For the text-containing cell, return its midpoint in [x, y] coordinate format. 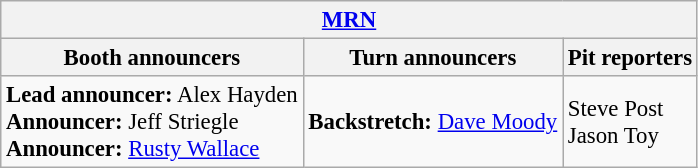
Pit reporters [630, 58]
Booth announcers [152, 58]
Lead announcer: Alex HaydenAnnouncer: Jeff StriegleAnnouncer: Rusty Wallace [152, 122]
Steve PostJason Toy [630, 122]
Backstretch: Dave Moody [432, 122]
MRN [350, 20]
Turn announcers [432, 58]
